Extract the [x, y] coordinate from the center of the cell holding the provided text.  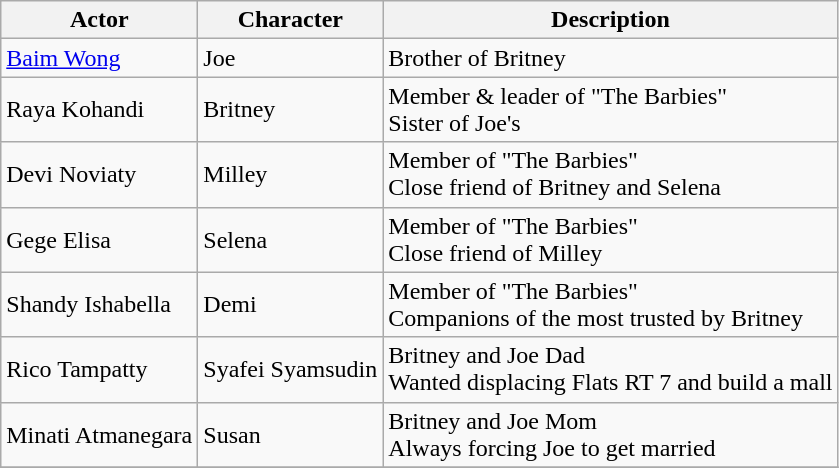
Member of "The Barbies"Close friend of Milley [610, 240]
Member of "The Barbies"Close friend of Britney and Selena [610, 174]
Gege Elisa [100, 240]
Minati Atmanegara [100, 434]
Brother of Britney [610, 58]
Joe [290, 58]
Shandy Ishabella [100, 304]
Selena [290, 240]
Susan [290, 434]
Britney and Joe MomAlways forcing Joe to get married [610, 434]
Rico Tampatty [100, 370]
Devi Noviaty [100, 174]
Britney [290, 110]
Member of "The Barbies"Companions of the most trusted by Britney [610, 304]
Syafei Syamsudin [290, 370]
Baim Wong [100, 58]
Description [610, 20]
Character [290, 20]
Milley [290, 174]
Demi [290, 304]
Britney and Joe DadWanted displacing Flats RT 7 and build a mall [610, 370]
Actor [100, 20]
Raya Kohandi [100, 110]
Member & leader of "The Barbies"Sister of Joe's [610, 110]
